Identify which cell holds the provided text, then report its [x, y] central coordinate. 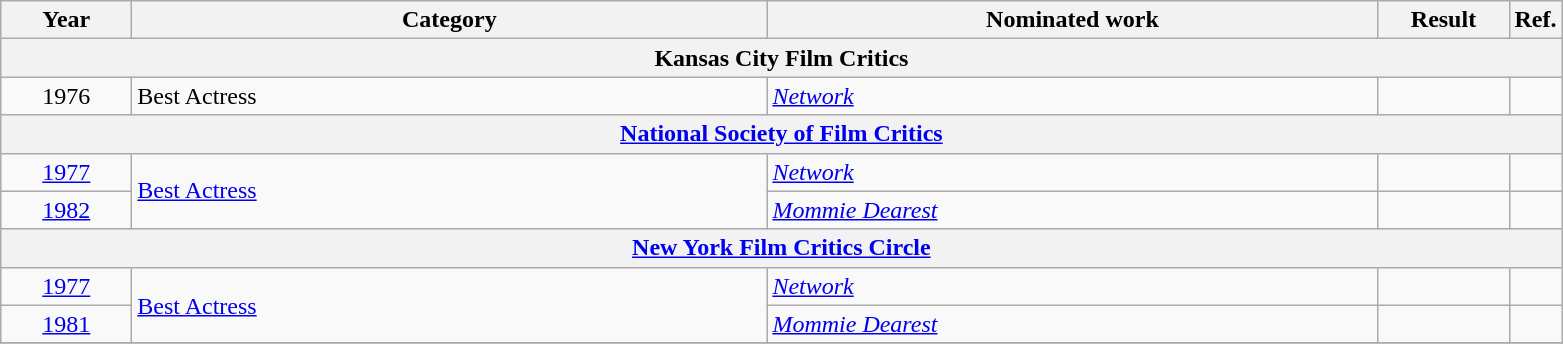
Result [1444, 20]
Category [450, 20]
Year [66, 20]
Kansas City Film Critics [782, 58]
National Society of Film Critics [782, 134]
1982 [66, 210]
Nominated work [1072, 20]
1981 [66, 324]
Ref. [1536, 20]
1976 [66, 96]
New York Film Critics Circle [782, 248]
